Provide the (X, Y) coordinate of the cell's center where the given text is located.  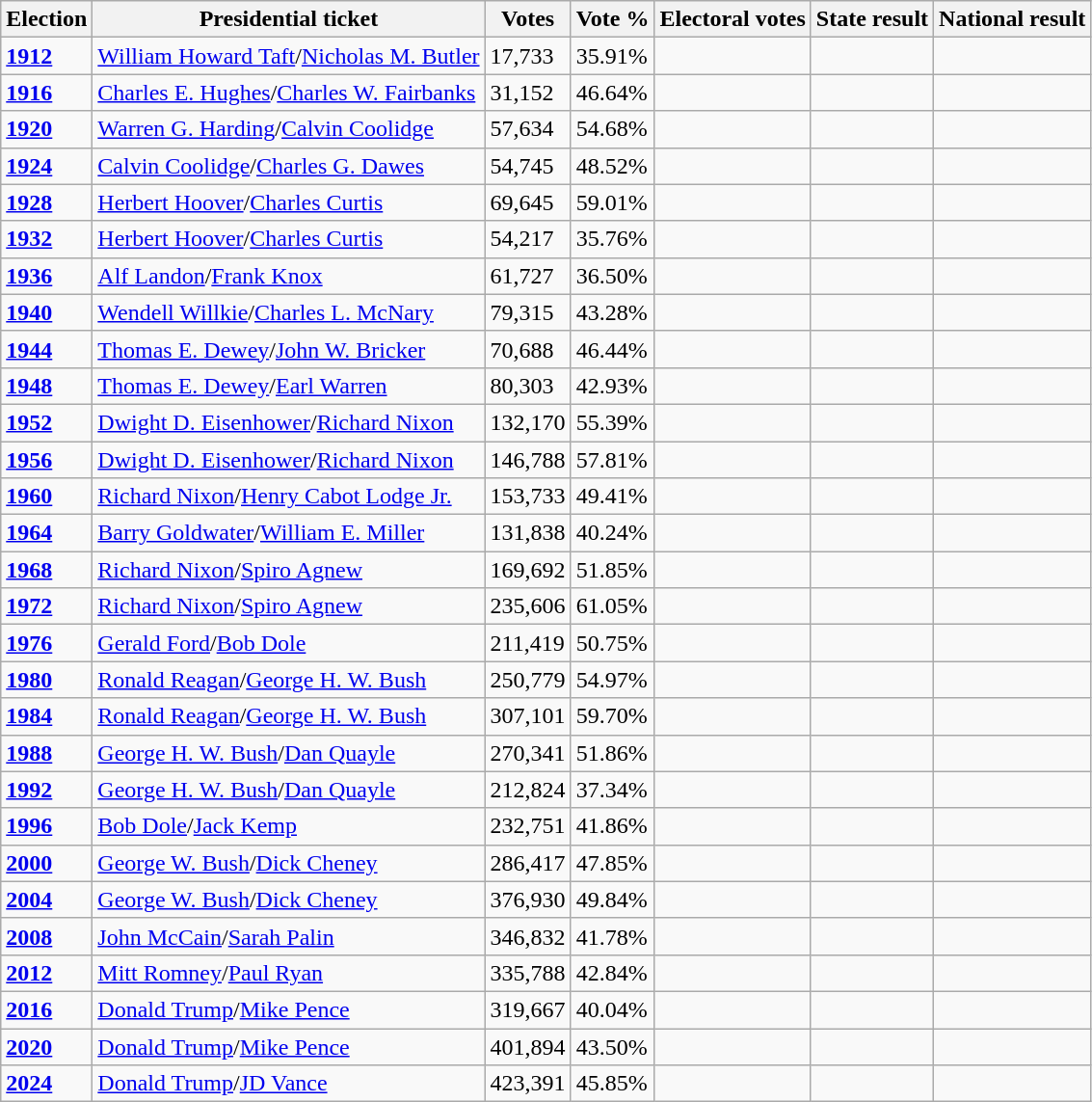
1948 (46, 386)
169,692 (528, 570)
376,930 (528, 900)
346,832 (528, 936)
17,733 (528, 56)
1920 (46, 129)
Thomas E. Dewey/Earl Warren (289, 386)
35.91% (613, 56)
42.93% (613, 386)
54,217 (528, 239)
Electoral votes (732, 19)
212,824 (528, 790)
Wendell Willkie/Charles L. McNary (289, 312)
57,634 (528, 129)
37.34% (613, 790)
47.85% (613, 863)
46.44% (613, 349)
307,101 (528, 716)
1940 (46, 312)
423,391 (528, 1084)
1980 (46, 680)
Mitt Romney/Paul Ryan (289, 973)
54,745 (528, 166)
1988 (46, 753)
40.24% (613, 533)
80,303 (528, 386)
41.78% (613, 936)
69,645 (528, 202)
1928 (46, 202)
54.68% (613, 129)
2008 (46, 936)
31,152 (528, 93)
51.86% (613, 753)
211,419 (528, 643)
1932 (46, 239)
43.28% (613, 312)
1916 (46, 93)
57.81% (613, 460)
70,688 (528, 349)
Charles E. Hughes/Charles W. Fairbanks (289, 93)
Election (46, 19)
John McCain/Sarah Palin (289, 936)
401,894 (528, 1046)
William Howard Taft/Nicholas M. Butler (289, 56)
55.39% (613, 422)
1972 (46, 606)
1992 (46, 790)
2012 (46, 973)
Calvin Coolidge/Charles G. Dawes (289, 166)
Alf Landon/Frank Knox (289, 276)
232,751 (528, 826)
1936 (46, 276)
61.05% (613, 606)
49.84% (613, 900)
1912 (46, 56)
41.86% (613, 826)
2004 (46, 900)
40.04% (613, 1009)
Vote % (613, 19)
45.85% (613, 1084)
61,727 (528, 276)
Donald Trump/JD Vance (289, 1084)
1968 (46, 570)
Bob Dole/Jack Kemp (289, 826)
335,788 (528, 973)
250,779 (528, 680)
153,733 (528, 497)
54.97% (613, 680)
286,417 (528, 863)
1956 (46, 460)
50.75% (613, 643)
132,170 (528, 422)
1976 (46, 643)
51.85% (613, 570)
46.64% (613, 93)
59.01% (613, 202)
1964 (46, 533)
Votes (528, 19)
2016 (46, 1009)
235,606 (528, 606)
Warren G. Harding/Calvin Coolidge (289, 129)
Thomas E. Dewey/John W. Bricker (289, 349)
36.50% (613, 276)
59.70% (613, 716)
National result (1012, 19)
Gerald Ford/Bob Dole (289, 643)
49.41% (613, 497)
1952 (46, 422)
1944 (46, 349)
79,315 (528, 312)
131,838 (528, 533)
1960 (46, 497)
Presidential ticket (289, 19)
35.76% (613, 239)
2024 (46, 1084)
42.84% (613, 973)
270,341 (528, 753)
1984 (46, 716)
2020 (46, 1046)
Barry Goldwater/William E. Miller (289, 533)
State result (871, 19)
146,788 (528, 460)
2000 (46, 863)
48.52% (613, 166)
1996 (46, 826)
Richard Nixon/Henry Cabot Lodge Jr. (289, 497)
1924 (46, 166)
43.50% (613, 1046)
319,667 (528, 1009)
